Capture the cell that displays the provided text and extract its (x, y) central coordinate. 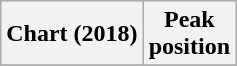
Peakposition (189, 34)
Chart (2018) (72, 34)
